Locate the cell with the specified text and output its [X, Y] center coordinate. 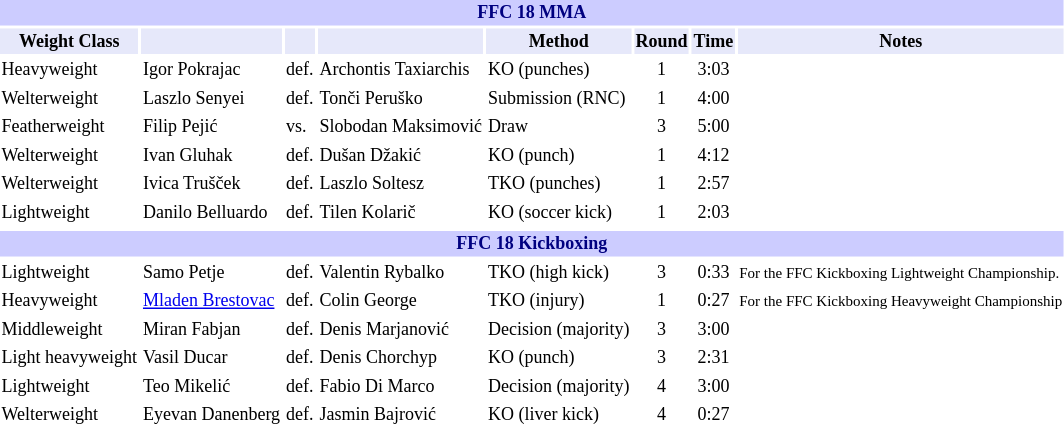
Filip Pejić [211, 127]
Fabio Di Marco [400, 387]
TKO (injury) [559, 301]
4:00 [714, 99]
Tilen Kolarič [400, 213]
Middleweight [69, 329]
Colin George [400, 301]
Ivan Gluhak [211, 155]
Notes [901, 41]
2:31 [714, 358]
Tonči Peruško [400, 99]
0:27 [714, 301]
Igor Pokrajac [211, 70]
KO (punches) [559, 70]
Denis Chorchyp [400, 358]
Draw [559, 127]
Samo Petje [211, 273]
4 [662, 387]
Mladen Brestovac [211, 301]
Time [714, 41]
For the FFC Kickboxing Lightweight Championship. [901, 273]
2:57 [714, 184]
For the FFC Kickboxing Heavyweight Championship [901, 301]
Vasil Ducar [211, 358]
Danilo Belluardo [211, 213]
FFC 18 MMA [532, 13]
Laszlo Soltesz [400, 184]
4:12 [714, 155]
Laszlo Senyei [211, 99]
Slobodan Maksimović [400, 127]
TKO (high kick) [559, 273]
Archontis Taxiarchis [400, 70]
vs. [300, 127]
Round [662, 41]
Valentin Rybalko [400, 273]
0:33 [714, 273]
Dušan Džakić [400, 155]
Ivica Trušček [211, 184]
Featherweight [69, 127]
Weight Class [69, 41]
Light heavyweight [69, 358]
Submission (RNC) [559, 99]
2:03 [714, 213]
5:00 [714, 127]
Method [559, 41]
Miran Fabjan [211, 329]
KO (soccer kick) [559, 213]
FFC 18 Kickboxing [532, 244]
Teo Mikelić [211, 387]
Denis Marjanović [400, 329]
3:03 [714, 70]
TKO (punches) [559, 184]
